Extract the (x, y) coordinate from the center of the cell holding the provided text.  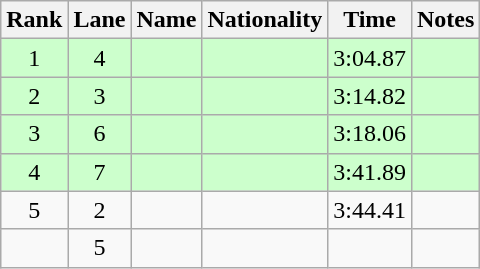
3:04.87 (370, 58)
3:14.82 (370, 96)
3:18.06 (370, 134)
1 (34, 58)
Lane (100, 20)
Nationality (265, 20)
7 (100, 172)
Rank (34, 20)
Time (370, 20)
3:44.41 (370, 210)
3:41.89 (370, 172)
Name (166, 20)
6 (100, 134)
Notes (445, 20)
